Return the [x, y] coordinate for the center point of the cell that contains the specified text.  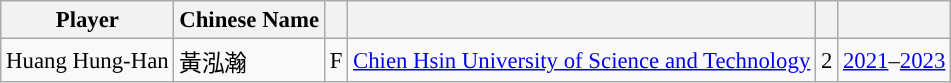
Chinese Name [249, 20]
2021–2023 [894, 61]
Player [88, 20]
Chien Hsin University of Science and Technology [582, 61]
F [336, 61]
Huang Hung-Han [88, 61]
2 [827, 61]
黃泓瀚 [249, 61]
